From the cell containing the given text, extract its center point as [x, y] coordinate. 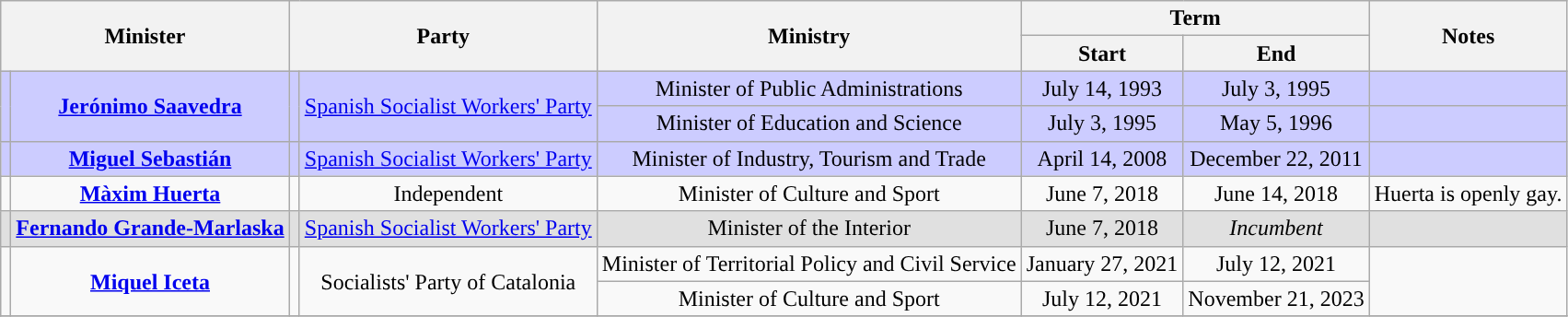
Independent [447, 194]
Fernando Grande-Marlaska [150, 229]
November 21, 2023 [1276, 299]
End [1276, 53]
Minister of Industry, Tourism and Trade [808, 158]
Start [1102, 53]
Minister of Public Administrations [808, 88]
Notes [1468, 36]
Socialists' Party of Catalonia [447, 281]
Incumbent [1276, 229]
Minister of the Interior [808, 229]
Miquel Iceta [150, 281]
April 14, 2008 [1102, 158]
Jerónimo Saavedra [150, 106]
Miguel Sebastián [150, 158]
Minister of Territorial Policy and Civil Service [808, 264]
January 27, 2021 [1102, 264]
July 14, 1993 [1102, 88]
Minister [145, 36]
Minister of Education and Science [808, 123]
Huerta is openly gay. [1468, 194]
Ministry [808, 36]
Party [443, 36]
May 5, 1996 [1276, 123]
December 22, 2011 [1276, 158]
June 14, 2018 [1276, 194]
Màxim Huerta [150, 194]
Term [1195, 18]
